For the text-containing cell, return its midpoint in [X, Y] coordinate format. 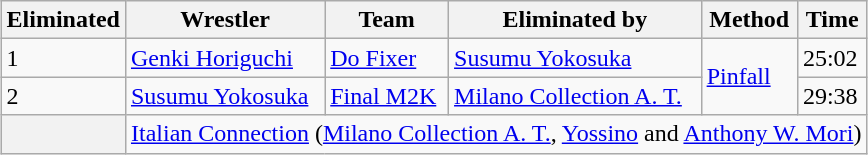
Pinfall [749, 77]
Do Fixer [387, 58]
Genki Horiguchi [224, 58]
Eliminated by [576, 20]
Final M2K [387, 96]
Time [832, 20]
Team [387, 20]
25:02 [832, 58]
1 [63, 58]
29:38 [832, 96]
Italian Connection (Milano Collection A. T., Yossino and Anthony W. Mori) [496, 134]
Method [749, 20]
Wrestler [224, 20]
Milano Collection A. T. [576, 96]
2 [63, 96]
Eliminated [63, 20]
